Return the [x, y] coordinate for the center point of the cell that contains the specified text.  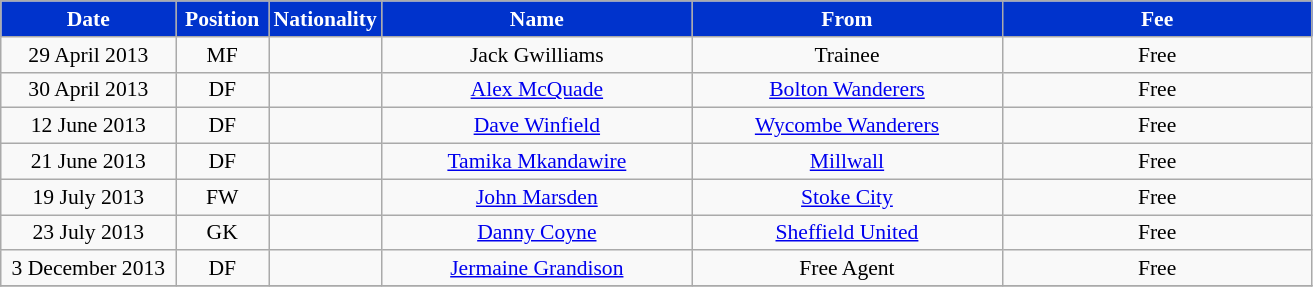
Sheffield United [847, 233]
Jack Gwilliams [537, 55]
Millwall [847, 162]
FW [222, 197]
3 December 2013 [88, 269]
MF [222, 55]
Date [88, 19]
30 April 2013 [88, 90]
Tamika Mkandawire [537, 162]
Trainee [847, 55]
Wycombe Wanderers [847, 126]
Fee [1157, 19]
Name [537, 19]
Alex McQuade [537, 90]
GK [222, 233]
21 June 2013 [88, 162]
Free Agent [847, 269]
Nationality [324, 19]
From [847, 19]
29 April 2013 [88, 55]
Dave Winfield [537, 126]
John Marsden [537, 197]
19 July 2013 [88, 197]
Jermaine Grandison [537, 269]
Stoke City [847, 197]
Position [222, 19]
Danny Coyne [537, 233]
23 July 2013 [88, 233]
Bolton Wanderers [847, 90]
12 June 2013 [88, 126]
